Return the [x, y] coordinate for the center point of the cell that contains the specified text.  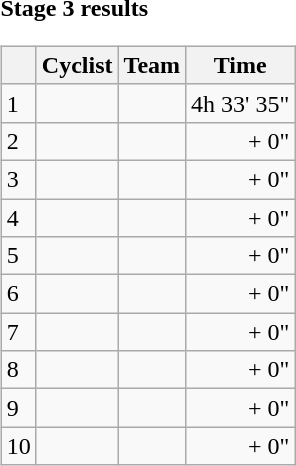
3 [18, 179]
9 [18, 408]
2 [18, 141]
4 [18, 217]
6 [18, 294]
5 [18, 256]
1 [18, 103]
7 [18, 332]
8 [18, 370]
4h 33' 35" [240, 103]
Team [152, 65]
Cyclist [77, 65]
10 [18, 446]
Time [240, 65]
